Return (X, Y) of the center of cell containing provided text 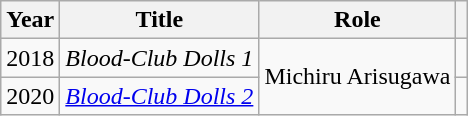
Role (358, 20)
Blood-Club Dolls 1 (160, 58)
2018 (30, 58)
Blood-Club Dolls 2 (160, 96)
Year (30, 20)
Michiru Arisugawa (358, 77)
2020 (30, 96)
Title (160, 20)
